Search for the cell housing the specified text and yield its [X, Y] center coordinate. 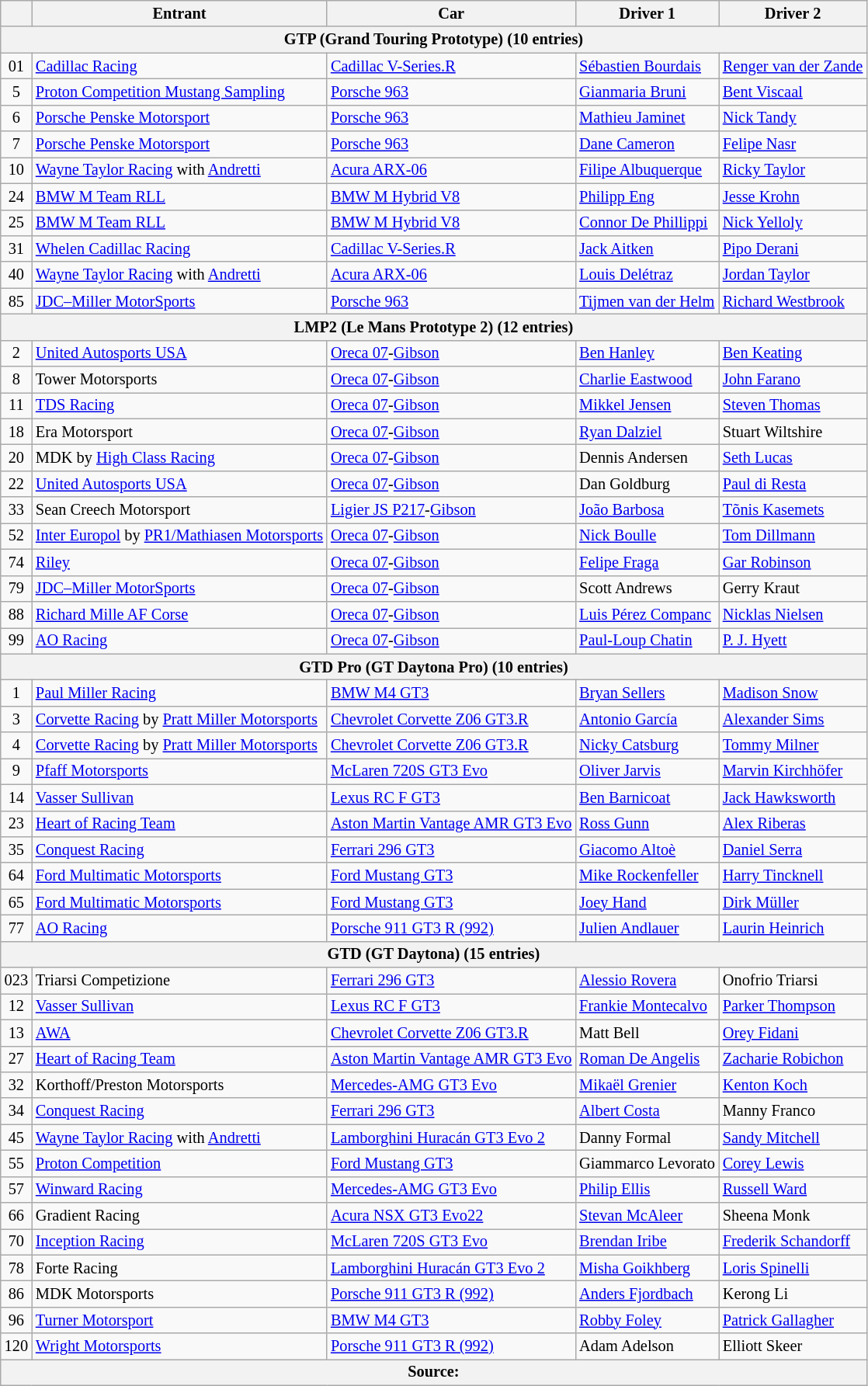
Alexander Sims [793, 719]
TDS Racing [179, 405]
Acura NSX GT3 Evo22 [451, 1216]
Alex Riberas [793, 824]
Giammarco Levorato [648, 1163]
Paul Miller Racing [179, 693]
Onofrio Triarsi [793, 981]
7 [16, 144]
Julien Andlauer [648, 928]
Giacomo Altoè [648, 849]
Jack Hawksworth [793, 797]
Corey Lewis [793, 1163]
Entrant [179, 13]
Laurin Heinrich [793, 928]
Nick Tandy [793, 118]
Steven Thomas [793, 405]
Seth Lucas [793, 457]
25 [16, 223]
120 [16, 1346]
65 [16, 902]
5 [16, 92]
Harry Tincknell [793, 876]
77 [16, 928]
Dane Cameron [648, 144]
023 [16, 981]
AWA [179, 1033]
Misha Goikhberg [648, 1268]
Gerry Kraut [793, 589]
Loris Spinelli [793, 1268]
18 [16, 432]
Ross Gunn [648, 824]
Proton Competition Mustang Sampling [179, 92]
Driver 2 [793, 13]
Danny Formal [648, 1138]
57 [16, 1190]
Kerong Li [793, 1294]
Korthoff/Preston Motorsports [179, 1085]
Mikaël Grenier [648, 1085]
34 [16, 1111]
GTP (Grand Touring Prototype) (10 entries) [433, 40]
Kenton Koch [793, 1085]
Jack Aitken [648, 248]
Ben Keating [793, 353]
P. J. Hyett [793, 641]
GTD (GT Daytona) (15 entries) [433, 954]
Richard Westbrook [793, 301]
10 [16, 170]
LMP2 (Le Mans Prototype 2) (12 entries) [433, 327]
40 [16, 275]
Albert Costa [648, 1111]
Daniel Serra [793, 849]
Roman De Angelis [648, 1059]
Frankie Montecalvo [648, 1006]
45 [16, 1138]
Nicklas Nielsen [793, 614]
96 [16, 1320]
Elliott Skeer [793, 1346]
Gar Robinson [793, 562]
Mikkel Jensen [648, 405]
79 [16, 589]
78 [16, 1268]
9 [16, 771]
Felipe Fraga [648, 562]
27 [16, 1059]
Tõnis Kasemets [793, 510]
Manny Franco [793, 1111]
Patrick Gallagher [793, 1320]
11 [16, 405]
Anders Fjordbach [648, 1294]
Tijmen van der Helm [648, 301]
Stuart Wiltshire [793, 432]
Ligier JS P217-Gibson [451, 510]
Nick Boulle [648, 536]
Renger van der Zande [793, 66]
Adam Adelson [648, 1346]
Wright Motorsports [179, 1346]
Cadillac Racing [179, 66]
Ben Barnicoat [648, 797]
3 [16, 719]
Oliver Jarvis [648, 771]
Ryan Dalziel [648, 432]
Car [451, 13]
Matt Bell [648, 1033]
Philip Ellis [648, 1190]
Tom Dillmann [793, 536]
Madison Snow [793, 693]
88 [16, 614]
66 [16, 1216]
99 [16, 641]
Charlie Eastwood [648, 380]
23 [16, 824]
Ricky Taylor [793, 170]
Proton Competition [179, 1163]
24 [16, 196]
22 [16, 484]
Luis Pérez Companc [648, 614]
Pipo Derani [793, 248]
Gianmaria Bruni [648, 92]
70 [16, 1242]
Inter Europol by PR1/Mathiasen Motorsports [179, 536]
Felipe Nasr [793, 144]
32 [16, 1085]
Scott Andrews [648, 589]
64 [16, 876]
Stevan McAleer [648, 1216]
2 [16, 353]
86 [16, 1294]
Nicky Catsburg [648, 745]
Marvin Kirchhöfer [793, 771]
Philipp Eng [648, 196]
John Farano [793, 380]
20 [16, 457]
Jesse Krohn [793, 196]
74 [16, 562]
Dennis Andersen [648, 457]
João Barbosa [648, 510]
Ben Hanley [648, 353]
Tommy Milner [793, 745]
Louis Delétraz [648, 275]
Mathieu Jaminet [648, 118]
Bent Viscaal [793, 92]
Riley [179, 562]
4 [16, 745]
Joey Hand [648, 902]
Sandy Mitchell [793, 1138]
Sean Creech Motorsport [179, 510]
Alessio Rovera [648, 981]
Winward Racing [179, 1190]
Antonio García [648, 719]
Jordan Taylor [793, 275]
Bryan Sellers [648, 693]
Frederik Schandorff [793, 1242]
Paul-Loup Chatin [648, 641]
Inception Racing [179, 1242]
MDK by High Class Racing [179, 457]
Zacharie Robichon [793, 1059]
52 [16, 536]
Richard Mille AF Corse [179, 614]
8 [16, 380]
14 [16, 797]
Turner Motorsport [179, 1320]
Dan Goldburg [648, 484]
Sheena Monk [793, 1216]
Era Motorsport [179, 432]
55 [16, 1163]
Orey Fidani [793, 1033]
Nick Yelloly [793, 223]
31 [16, 248]
Filipe Albuquerque [648, 170]
MDK Motorsports [179, 1294]
Driver 1 [648, 13]
Gradient Racing [179, 1216]
12 [16, 1006]
Robby Foley [648, 1320]
Tower Motorsports [179, 380]
13 [16, 1033]
35 [16, 849]
Paul di Resta [793, 484]
Pfaff Motorsports [179, 771]
Source: [433, 1372]
Mike Rockenfeller [648, 876]
Dirk Müller [793, 902]
33 [16, 510]
Brendan Iribe [648, 1242]
GTD Pro (GT Daytona Pro) (10 entries) [433, 667]
Sébastien Bourdais [648, 66]
Connor De Phillippi [648, 223]
Triarsi Competizione [179, 981]
Russell Ward [793, 1190]
6 [16, 118]
Whelen Cadillac Racing [179, 248]
Parker Thompson [793, 1006]
1 [16, 693]
01 [16, 66]
85 [16, 301]
Forte Racing [179, 1268]
